Pinpoint the cell where the given text exists, returning its (x, y) midpoint coordinate. 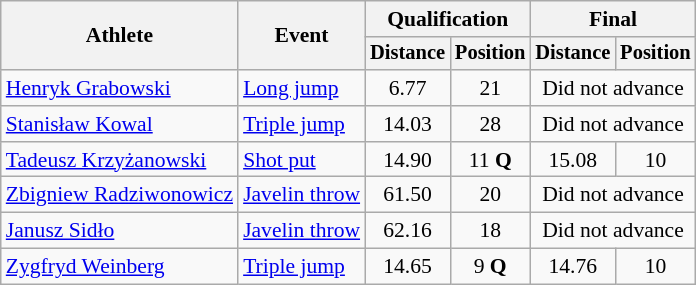
Zbigniew Radziwonowicz (120, 195)
21 (490, 88)
20 (490, 195)
14.65 (408, 267)
Final (612, 19)
Stanisław Kowal (120, 124)
11 Q (490, 160)
Henryk Grabowski (120, 88)
Zygfryd Weinberg (120, 267)
62.16 (408, 231)
Qualification (448, 19)
14.76 (572, 267)
6.77 (408, 88)
Tadeusz Krzyżanowski (120, 160)
Athlete (120, 36)
Long jump (302, 88)
28 (490, 124)
9 Q (490, 267)
18 (490, 231)
14.90 (408, 160)
15.08 (572, 160)
Janusz Sidło (120, 231)
Shot put (302, 160)
Event (302, 36)
14.03 (408, 124)
61.50 (408, 195)
